Search for the cell housing the specified text and yield its [X, Y] center coordinate. 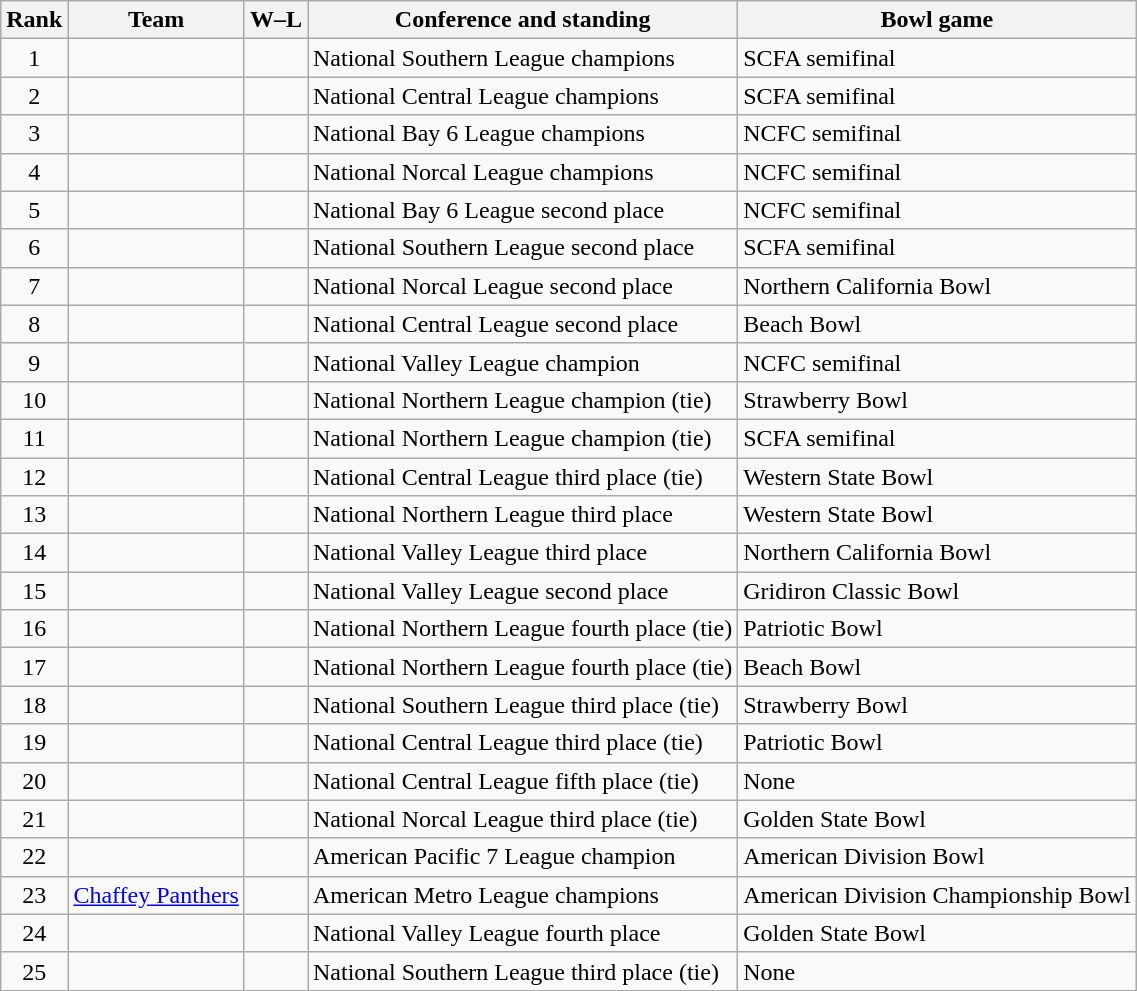
National Bay 6 League champions [523, 134]
National Valley League third place [523, 553]
W–L [276, 20]
National Northern League third place [523, 515]
4 [34, 172]
National Valley League second place [523, 591]
17 [34, 667]
Gridiron Classic Bowl [937, 591]
National Norcal League third place (tie) [523, 819]
National Southern League second place [523, 248]
21 [34, 819]
National Southern League champions [523, 58]
13 [34, 515]
11 [34, 438]
16 [34, 629]
18 [34, 705]
National Norcal League champions [523, 172]
12 [34, 477]
American Metro League champions [523, 895]
20 [34, 781]
2 [34, 96]
23 [34, 895]
American Pacific 7 League champion [523, 857]
10 [34, 400]
Rank [34, 20]
National Central League champions [523, 96]
5 [34, 210]
7 [34, 286]
National Norcal League second place [523, 286]
National Bay 6 League second place [523, 210]
15 [34, 591]
Conference and standing [523, 20]
National Central League fifth place (tie) [523, 781]
19 [34, 743]
American Division Bowl [937, 857]
1 [34, 58]
National Valley League fourth place [523, 933]
8 [34, 324]
Bowl game [937, 20]
25 [34, 971]
24 [34, 933]
6 [34, 248]
American Division Championship Bowl [937, 895]
National Valley League champion [523, 362]
3 [34, 134]
Team [156, 20]
14 [34, 553]
22 [34, 857]
9 [34, 362]
National Central League second place [523, 324]
Chaffey Panthers [156, 895]
